Identify which cell holds the provided text, then report its (x, y) central coordinate. 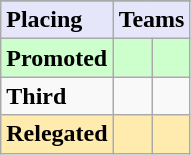
Placing (57, 20)
Teams (152, 20)
Third (57, 96)
Promoted (57, 58)
Relegated (57, 134)
